Identify which cell holds the provided text, then report its [x, y] central coordinate. 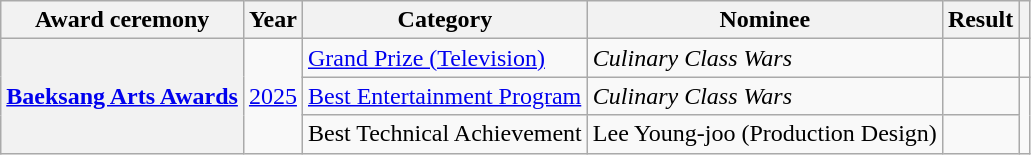
Lee Young-joo (Production Design) [764, 134]
2025 [272, 96]
Best Technical Achievement [444, 134]
Category [444, 20]
Result [980, 20]
Best Entertainment Program [444, 96]
Grand Prize (Television) [444, 58]
Nominee [764, 20]
Award ceremony [122, 20]
Year [272, 20]
Baeksang Arts Awards [122, 96]
